Locate the cell with the specified text and output its (x, y) center coordinate. 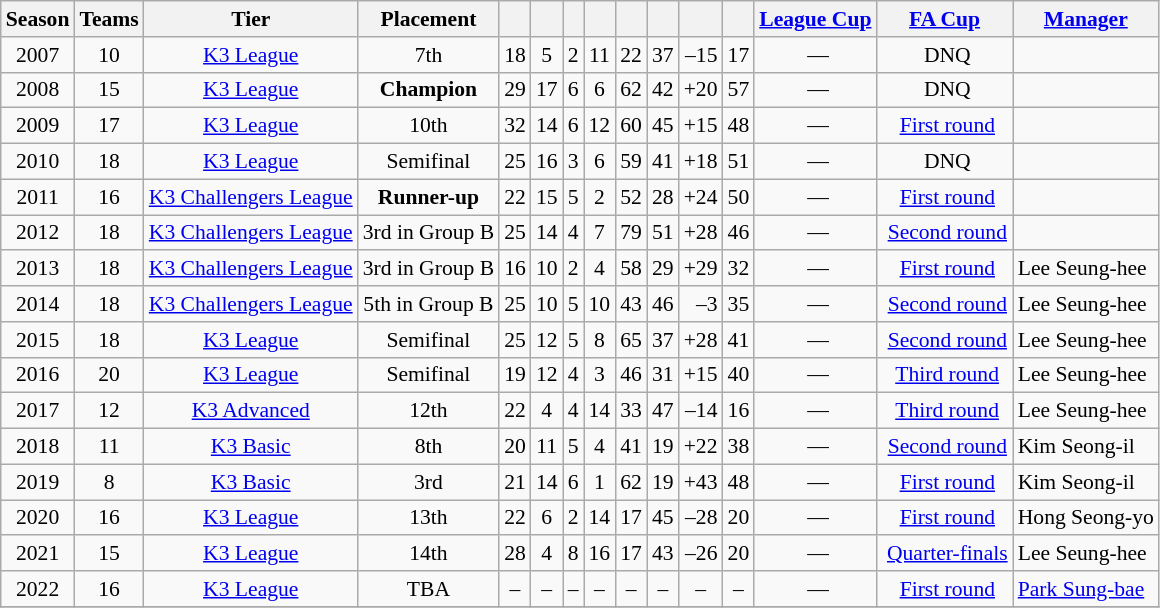
2011 (38, 197)
+18 (701, 162)
Hong Seong-yo (1086, 518)
42 (663, 90)
FA Cup (945, 19)
2015 (38, 340)
14th (428, 554)
2013 (38, 269)
1 (600, 482)
60 (631, 126)
K3 Advanced (251, 411)
–3 (701, 304)
35 (739, 304)
8th (428, 447)
2017 (38, 411)
+24 (701, 197)
2021 (38, 554)
Park Sung-bae (1086, 589)
–14 (701, 411)
League Cup (815, 19)
10th (428, 126)
58 (631, 269)
2018 (38, 447)
38 (739, 447)
Champion (428, 90)
57 (739, 90)
7 (600, 233)
3rd (428, 482)
Manager (1086, 19)
7th (428, 55)
2016 (38, 375)
59 (631, 162)
2009 (38, 126)
2012 (38, 233)
+22 (701, 447)
+20 (701, 90)
2014 (38, 304)
21 (515, 482)
Season (38, 19)
Tier (251, 19)
–26 (701, 554)
47 (663, 411)
31 (663, 375)
79 (631, 233)
13th (428, 518)
Teams (108, 19)
+29 (701, 269)
–15 (701, 55)
Quarter-finals (945, 554)
12th (428, 411)
2022 (38, 589)
40 (739, 375)
5th in Group B (428, 304)
33 (631, 411)
2007 (38, 55)
2008 (38, 90)
+43 (701, 482)
2020 (38, 518)
50 (739, 197)
Placement (428, 19)
–28 (701, 518)
65 (631, 340)
2019 (38, 482)
Runner-up (428, 197)
2010 (38, 162)
TBA (428, 589)
52 (631, 197)
